Identify which cell holds the provided text, then report its [x, y] central coordinate. 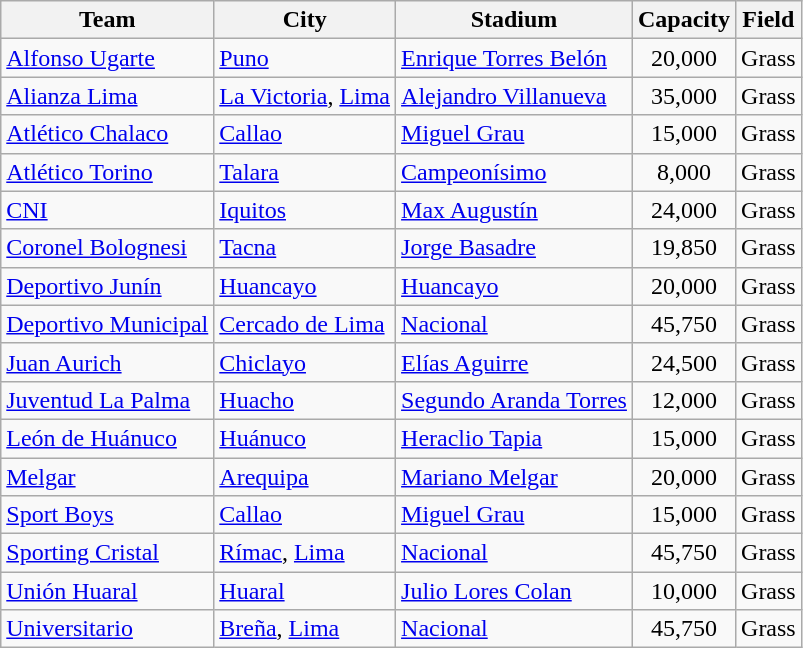
35,000 [684, 96]
19,850 [684, 248]
Team [108, 20]
Atlético Torino [108, 172]
Juan Aurich [108, 362]
Enrique Torres Belón [514, 58]
Max Augustín [514, 210]
Breña, Lima [305, 629]
24,500 [684, 362]
City [305, 20]
Huánuco [305, 438]
Rímac, Lima [305, 553]
24,000 [684, 210]
Juventud La Palma [108, 400]
Puno [305, 58]
Coronel Bolognesi [108, 248]
Heraclio Tapia [514, 438]
Chiclayo [305, 362]
Sporting Cristal [108, 553]
Deportivo Junín [108, 286]
Huacho [305, 400]
Segundo Aranda Torres [514, 400]
Alfonso Ugarte [108, 58]
10,000 [684, 591]
Tacna [305, 248]
Unión Huaral [108, 591]
Sport Boys [108, 515]
Mariano Melgar [514, 477]
Capacity [684, 20]
León de Huánuco [108, 438]
Alejandro Villanueva [514, 96]
CNI [108, 210]
La Victoria, Lima [305, 96]
Iquitos [305, 210]
8,000 [684, 172]
Campeonísimo [514, 172]
Julio Lores Colan [514, 591]
Jorge Basadre [514, 248]
Cercado de Lima [305, 324]
12,000 [684, 400]
Melgar [108, 477]
Atlético Chalaco [108, 134]
Talara [305, 172]
Deportivo Municipal [108, 324]
Alianza Lima [108, 96]
Universitario [108, 629]
Stadium [514, 20]
Elías Aguirre [514, 362]
Huaral [305, 591]
Arequipa [305, 477]
Field [769, 20]
